Determine the (X, Y) coordinate at the center of the cell enclosing the given text.  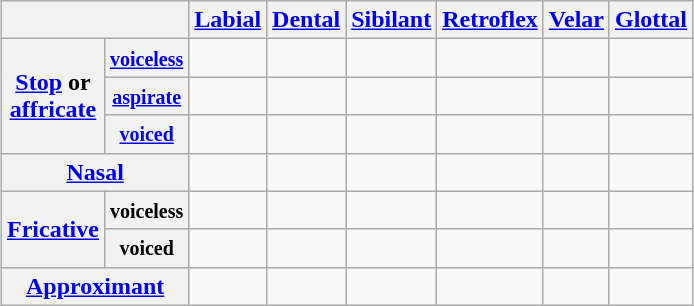
Fricative (52, 229)
Sibilant (392, 20)
Approximant (94, 286)
Velar (576, 20)
Retroflex (490, 20)
aspirate (146, 96)
Nasal (94, 172)
Labial (228, 20)
Stop oraffricate (52, 96)
Dental (306, 20)
Glottal (650, 20)
